Search for the cell housing the specified text and yield its [X, Y] center coordinate. 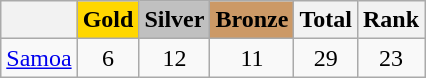
Gold [108, 20]
6 [108, 58]
11 [252, 58]
12 [174, 58]
Silver [174, 20]
Rank [390, 20]
Bronze [252, 20]
Samoa [39, 58]
Total [326, 20]
29 [326, 58]
23 [390, 58]
